For the text-containing cell, return its midpoint in [X, Y] coordinate format. 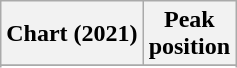
Peakposition [189, 34]
Chart (2021) [72, 34]
